From the cell containing the given text, extract its center point as [x, y] coordinate. 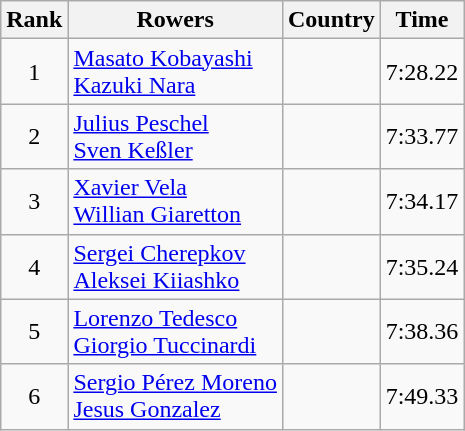
3 [34, 202]
6 [34, 396]
Rank [34, 20]
7:38.36 [422, 332]
2 [34, 136]
4 [34, 266]
Sergei CherepkovAleksei Kiiashko [176, 266]
Rowers [176, 20]
7:35.24 [422, 266]
Xavier VelaWillian Giaretton [176, 202]
7:28.22 [422, 72]
Sergio Pérez MorenoJesus Gonzalez [176, 396]
Masato KobayashiKazuki Nara [176, 72]
7:34.17 [422, 202]
5 [34, 332]
1 [34, 72]
7:33.77 [422, 136]
Lorenzo TedescoGiorgio Tuccinardi [176, 332]
Country [331, 20]
7:49.33 [422, 396]
Time [422, 20]
Julius PeschelSven Keßler [176, 136]
